Return [X, Y] of the center of cell containing provided text 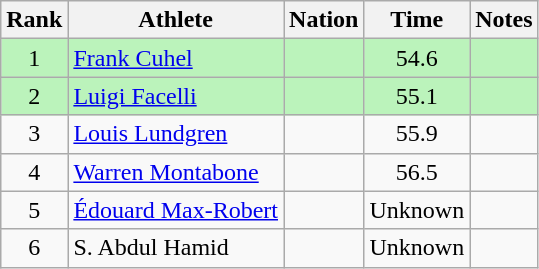
54.6 [417, 58]
Warren Montabone [176, 172]
Notes [504, 20]
56.5 [417, 172]
5 [34, 210]
Frank Cuhel [176, 58]
1 [34, 58]
Rank [34, 20]
Athlete [176, 20]
Louis Lundgren [176, 134]
Time [417, 20]
55.1 [417, 96]
Édouard Max-Robert [176, 210]
4 [34, 172]
S. Abdul Hamid [176, 248]
6 [34, 248]
55.9 [417, 134]
Luigi Facelli [176, 96]
2 [34, 96]
3 [34, 134]
Nation [324, 20]
